For the text-containing cell, return its midpoint in (X, Y) coordinate format. 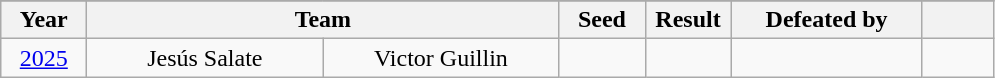
2025 (44, 58)
Victor Guillin (441, 58)
Seed (602, 20)
Result (688, 20)
Defeated by (826, 20)
Year (44, 20)
Team (323, 20)
Jesús Salate (205, 58)
